Provide the [X, Y] coordinate of the cell's center where the given text is located.  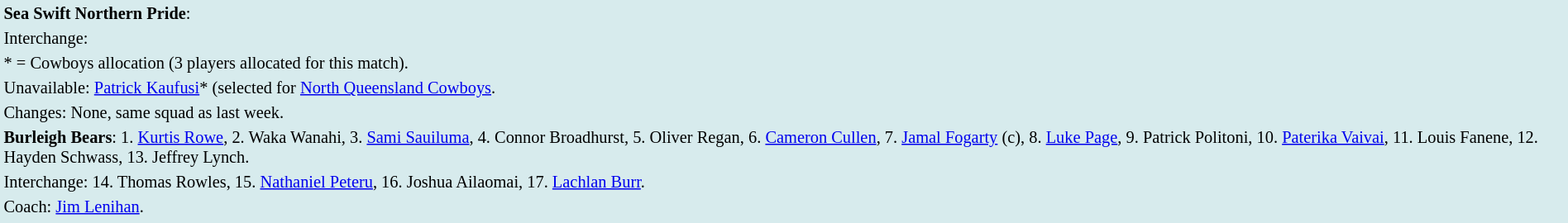
* = Cowboys allocation (3 players allocated for this match). [784, 63]
Interchange: 14. Thomas Rowles, 15. Nathaniel Peteru, 16. Joshua Ailaomai, 17. Lachlan Burr. [784, 182]
Interchange: [784, 38]
Changes: None, same squad as last week. [784, 112]
Unavailable: Patrick Kaufusi* (selected for North Queensland Cowboys. [784, 88]
Sea Swift Northern Pride: [784, 13]
Coach: Jim Lenihan. [784, 206]
